Pinpoint the cell where the given text exists, returning its [X, Y] midpoint coordinate. 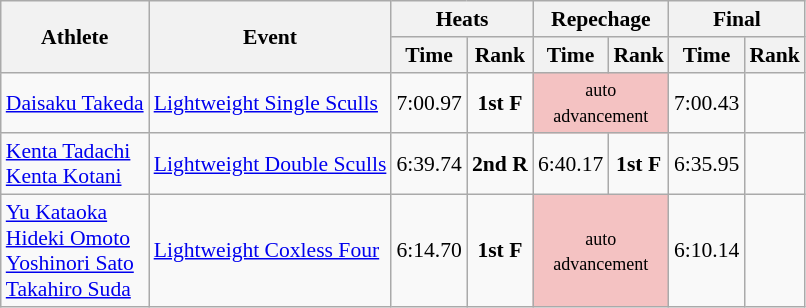
Event [270, 36]
Heats [462, 19]
6:14.70 [428, 251]
6:39.74 [428, 164]
Repechage [601, 19]
6:35.95 [706, 164]
Daisaku Takeda [75, 102]
Athlete [75, 36]
6:40.17 [570, 164]
7:00.97 [428, 102]
Lightweight Double Sculls [270, 164]
Yu KataokaHideki OmotoYoshinori SatoTakahiro Suda [75, 251]
Lightweight Single Sculls [270, 102]
Lightweight Coxless Four [270, 251]
Kenta TadachiKenta Kotani [75, 164]
6:10.14 [706, 251]
2nd R [500, 164]
Final [737, 19]
7:00.43 [706, 102]
